Scan for the cell matching the given text and deliver its [x, y] coordinate at center. 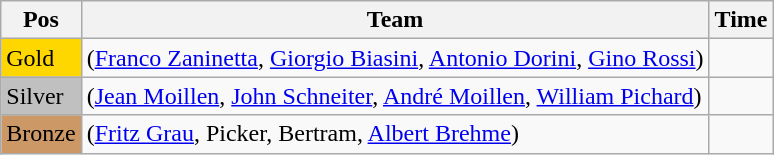
(Fritz Grau, Picker, Bertram, Albert Brehme) [395, 134]
Gold [41, 58]
Silver [41, 96]
(Franco Zaninetta, Giorgio Biasini, Antonio Dorini, Gino Rossi) [395, 58]
Bronze [41, 134]
Pos [41, 20]
Time [741, 20]
Team [395, 20]
(Jean Moillen, John Schneiter, André Moillen, William Pichard) [395, 96]
